Return the [X, Y] coordinate for the center point of the cell that contains the specified text.  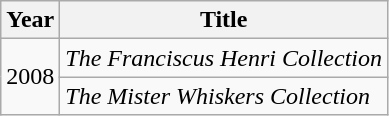
Title [224, 20]
Year [30, 20]
The Mister Whiskers Collection [224, 96]
The Franciscus Henri Collection [224, 58]
2008 [30, 77]
